From the cell containing the given text, extract its center point as (X, Y) coordinate. 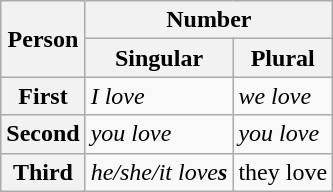
Number (208, 20)
they love (283, 172)
he/she/it loves (159, 172)
First (43, 96)
Third (43, 172)
Person (43, 39)
Singular (159, 58)
Second (43, 134)
we love (283, 96)
Plural (283, 58)
I love (159, 96)
